Find where the given text appears and provide that cell's center as (x, y) coordinate. 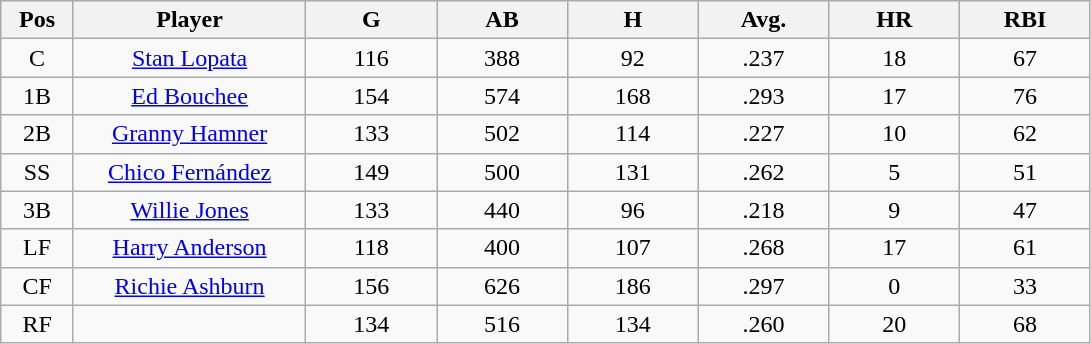
440 (502, 210)
9 (894, 210)
62 (1026, 134)
131 (632, 172)
118 (372, 248)
47 (1026, 210)
C (38, 58)
Player (189, 20)
574 (502, 96)
186 (632, 286)
114 (632, 134)
SS (38, 172)
116 (372, 58)
168 (632, 96)
Harry Anderson (189, 248)
156 (372, 286)
Granny Hamner (189, 134)
502 (502, 134)
.237 (764, 58)
Willie Jones (189, 210)
Avg. (764, 20)
3B (38, 210)
92 (632, 58)
5 (894, 172)
10 (894, 134)
500 (502, 172)
67 (1026, 58)
.218 (764, 210)
400 (502, 248)
Stan Lopata (189, 58)
.268 (764, 248)
Ed Bouchee (189, 96)
Pos (38, 20)
33 (1026, 286)
68 (1026, 324)
.262 (764, 172)
18 (894, 58)
51 (1026, 172)
RBI (1026, 20)
HR (894, 20)
1B (38, 96)
.293 (764, 96)
154 (372, 96)
LF (38, 248)
.227 (764, 134)
107 (632, 248)
149 (372, 172)
61 (1026, 248)
RF (38, 324)
516 (502, 324)
.260 (764, 324)
AB (502, 20)
0 (894, 286)
.297 (764, 286)
96 (632, 210)
G (372, 20)
20 (894, 324)
CF (38, 286)
76 (1026, 96)
Chico Fernández (189, 172)
626 (502, 286)
2B (38, 134)
388 (502, 58)
Richie Ashburn (189, 286)
H (632, 20)
